Search for the cell housing the specified text and yield its [x, y] center coordinate. 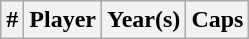
Caps [218, 20]
Year(s) [144, 20]
Player [63, 20]
# [12, 20]
